From the cell containing the given text, extract its center point as [x, y] coordinate. 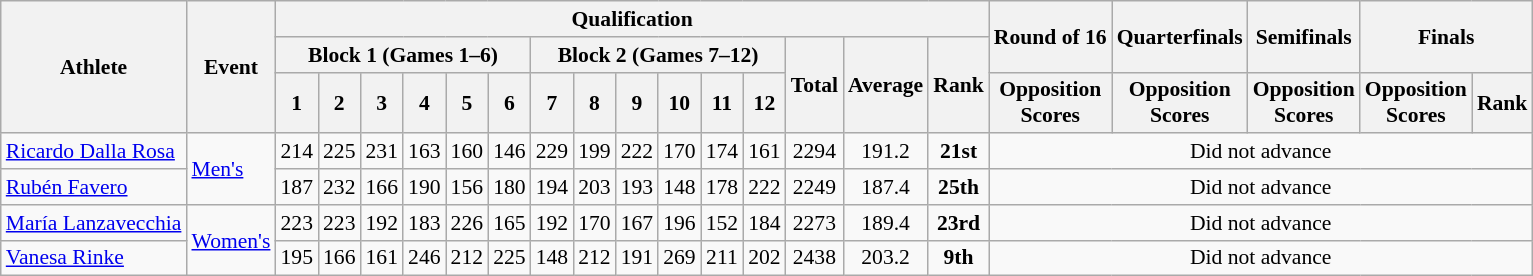
184 [764, 223]
María Lanzavecchia [94, 223]
8 [594, 102]
191.2 [886, 152]
6 [510, 102]
183 [424, 223]
211 [722, 258]
167 [638, 223]
202 [764, 258]
2 [340, 102]
7 [552, 102]
229 [552, 152]
2273 [814, 223]
232 [340, 187]
195 [296, 258]
231 [382, 152]
Finals [1446, 36]
Block 2 (Games 7–12) [658, 55]
156 [468, 187]
163 [424, 152]
214 [296, 152]
152 [722, 223]
2294 [814, 152]
Ricardo Dalla Rosa [94, 152]
3 [382, 102]
21st [958, 152]
5 [468, 102]
226 [468, 223]
246 [424, 258]
Vanesa Rinke [94, 258]
Average [886, 86]
9th [958, 258]
178 [722, 187]
199 [594, 152]
146 [510, 152]
25th [958, 187]
9 [638, 102]
190 [424, 187]
12 [764, 102]
1 [296, 102]
165 [510, 223]
Block 1 (Games 1–6) [402, 55]
Quarterfinals [1180, 36]
180 [510, 187]
189.4 [886, 223]
191 [638, 258]
2438 [814, 258]
Round of 16 [1050, 36]
Men's [230, 170]
Event [230, 67]
187.4 [886, 187]
160 [468, 152]
193 [638, 187]
269 [680, 258]
Athlete [94, 67]
Women's [230, 240]
2249 [814, 187]
203.2 [886, 258]
187 [296, 187]
194 [552, 187]
10 [680, 102]
174 [722, 152]
Rubén Favero [94, 187]
196 [680, 223]
Total [814, 86]
Semifinals [1304, 36]
4 [424, 102]
11 [722, 102]
203 [594, 187]
23rd [958, 223]
Qualification [632, 19]
